Output the [X, Y] coordinate of the center of the cell containing the given text.  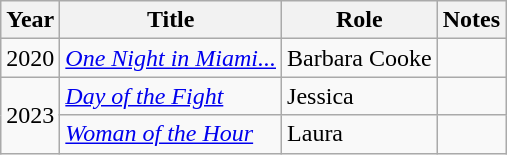
Woman of the Hour [171, 134]
Laura [360, 134]
2020 [30, 58]
Jessica [360, 96]
Year [30, 20]
Title [171, 20]
One Night in Miami... [171, 58]
Notes [471, 20]
2023 [30, 115]
Barbara Cooke [360, 58]
Role [360, 20]
Day of the Fight [171, 96]
